Pinpoint the cell where the given text exists, returning its (x, y) midpoint coordinate. 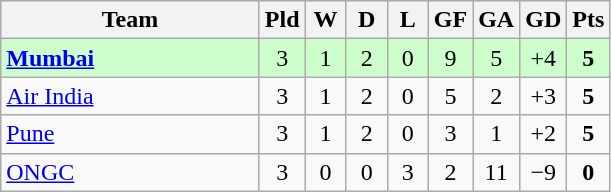
+4 (544, 58)
L (408, 20)
11 (496, 172)
9 (450, 58)
+3 (544, 96)
Pts (588, 20)
Pld (282, 20)
D (366, 20)
−9 (544, 172)
GF (450, 20)
GD (544, 20)
Mumbai (130, 58)
Air India (130, 96)
Pune (130, 134)
GA (496, 20)
Team (130, 20)
ONGC (130, 172)
+2 (544, 134)
W (326, 20)
